Return the (x, y) coordinate for the center point of the cell that contains the specified text.  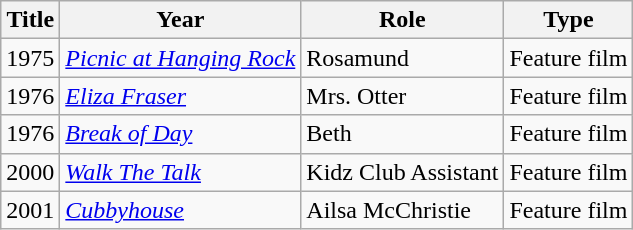
Eliza Fraser (180, 96)
Ailsa McChristie (402, 210)
Year (180, 20)
Beth (402, 134)
Type (568, 20)
2000 (30, 172)
Walk The Talk (180, 172)
1975 (30, 58)
Kidz Club Assistant (402, 172)
Break of Day (180, 134)
Mrs. Otter (402, 96)
Title (30, 20)
Picnic at Hanging Rock (180, 58)
Rosamund (402, 58)
Cubbyhouse (180, 210)
Role (402, 20)
2001 (30, 210)
